Output the (X, Y) coordinate of the center of the cell containing the given text.  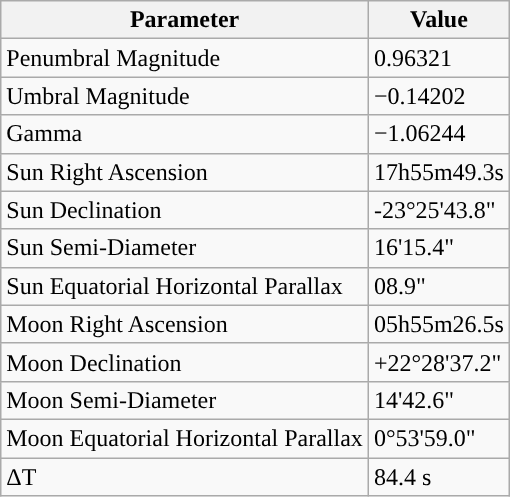
-23°25'43.8" (438, 210)
Moon Semi-Diameter (185, 400)
Penumbral Magnitude (185, 58)
17h55m49.3s (438, 172)
84.4 s (438, 477)
14'42.6" (438, 400)
16'15.4" (438, 248)
Sun Right Ascension (185, 172)
0°53'59.0" (438, 438)
Moon Declination (185, 362)
Parameter (185, 20)
Umbral Magnitude (185, 96)
08.9" (438, 286)
ΔT (185, 477)
0.96321 (438, 58)
Sun Equatorial Horizontal Parallax (185, 286)
−0.14202 (438, 96)
Value (438, 20)
Sun Declination (185, 210)
+22°28'37.2" (438, 362)
−1.06244 (438, 134)
Moon Equatorial Horizontal Parallax (185, 438)
Moon Right Ascension (185, 324)
05h55m26.5s (438, 324)
Sun Semi-Diameter (185, 248)
Gamma (185, 134)
